Determine the [x, y] coordinate at the center of the cell enclosing the given text.  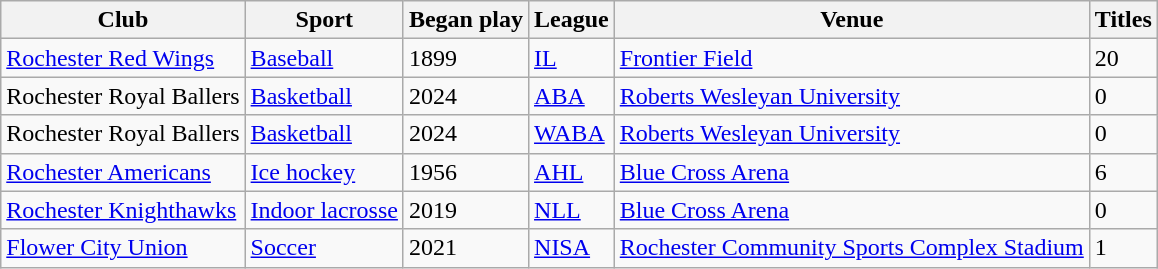
Rochester Red Wings [123, 58]
NLL [572, 210]
6 [1123, 172]
20 [1123, 58]
1 [1123, 248]
WABA [572, 134]
1899 [466, 58]
2021 [466, 248]
Soccer [324, 248]
Indoor lacrosse [324, 210]
Rochester Community Sports Complex Stadium [852, 248]
Flower City Union [123, 248]
Frontier Field [852, 58]
Sport [324, 20]
Rochester Knighthawks [123, 210]
1956 [466, 172]
Rochester Americans [123, 172]
ABA [572, 96]
Began play [466, 20]
Baseball [324, 58]
AHL [572, 172]
2019 [466, 210]
Titles [1123, 20]
Venue [852, 20]
Club [123, 20]
IL [572, 58]
Ice hockey [324, 172]
NISA [572, 248]
League [572, 20]
